Detect which cell encompasses the target text, then output its (x, y) center coordinate. 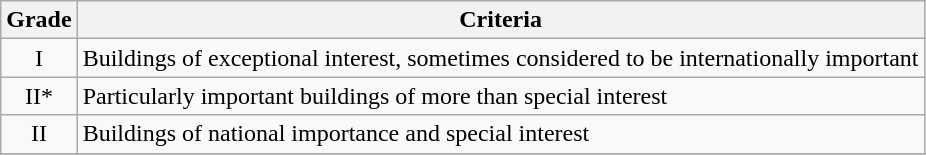
Grade (39, 20)
II (39, 134)
II* (39, 96)
Particularly important buildings of more than special interest (500, 96)
I (39, 58)
Buildings of national importance and special interest (500, 134)
Criteria (500, 20)
Buildings of exceptional interest, sometimes considered to be internationally important (500, 58)
